For the text-containing cell, return its midpoint in [X, Y] coordinate format. 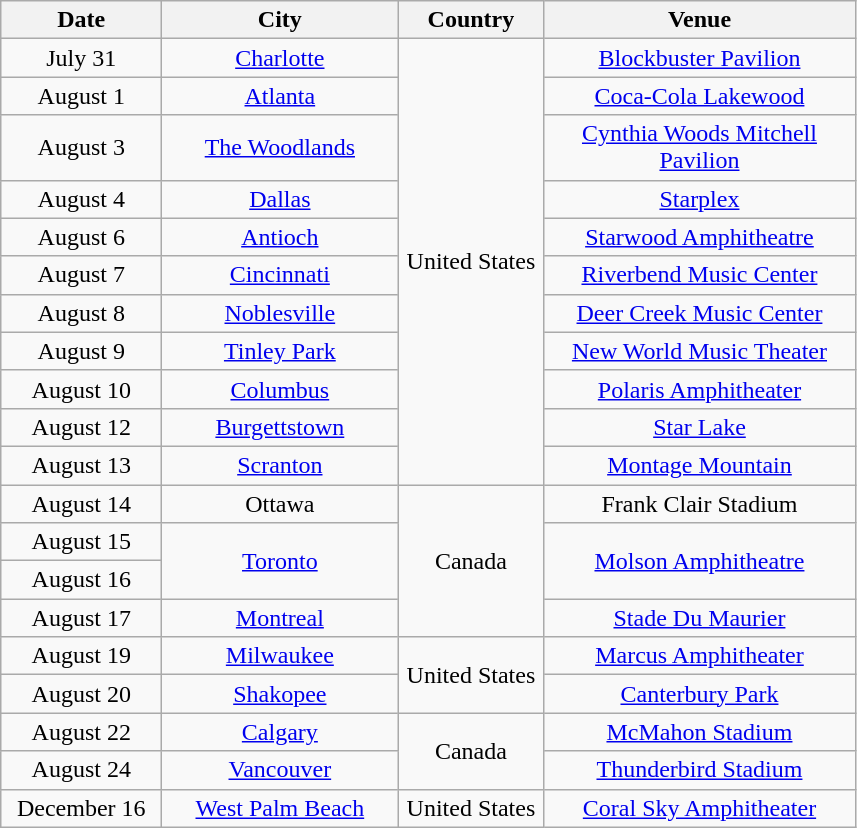
Charlotte [280, 58]
Dallas [280, 199]
Calgary [280, 732]
Coca-Cola Lakewood [700, 96]
Starwood Amphitheatre [700, 237]
August 24 [82, 770]
Ottawa [280, 503]
December 16 [82, 808]
Thunderbird Stadium [700, 770]
Star Lake [700, 427]
August 14 [82, 503]
Atlanta [280, 96]
Burgettstown [280, 427]
Cynthia Woods Mitchell Pavilion [700, 148]
Venue [700, 20]
Blockbuster Pavilion [700, 58]
Marcus Amphitheater [700, 656]
August 15 [82, 542]
Columbus [280, 389]
Scranton [280, 465]
Milwaukee [280, 656]
Molson Amphitheatre [700, 561]
August 13 [82, 465]
Date [82, 20]
August 19 [82, 656]
City [280, 20]
Country [471, 20]
The Woodlands [280, 148]
August 16 [82, 580]
August 3 [82, 148]
August 7 [82, 275]
Cincinnati [280, 275]
Shakopee [280, 694]
Deer Creek Music Center [700, 313]
August 10 [82, 389]
August 8 [82, 313]
Vancouver [280, 770]
Polaris Amphitheater [700, 389]
August 1 [82, 96]
August 12 [82, 427]
August 6 [82, 237]
August 22 [82, 732]
August 17 [82, 618]
McMahon Stadium [700, 732]
August 20 [82, 694]
West Palm Beach [280, 808]
Antioch [280, 237]
Montreal [280, 618]
Stade Du Maurier [700, 618]
Toronto [280, 561]
July 31 [82, 58]
August 4 [82, 199]
Frank Clair Stadium [700, 503]
Riverbend Music Center [700, 275]
August 9 [82, 351]
New World Music Theater [700, 351]
Coral Sky Amphitheater [700, 808]
Tinley Park [280, 351]
Starplex [700, 199]
Montage Mountain [700, 465]
Noblesville [280, 313]
Canterbury Park [700, 694]
